Return the (X, Y) coordinate for the center point of the cell that contains the specified text.  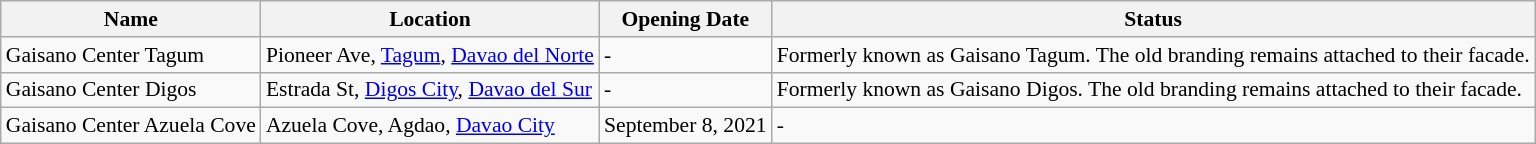
Gaisano Center Tagum (131, 55)
Name (131, 19)
Status (1154, 19)
September 8, 2021 (686, 126)
Formerly known as Gaisano Tagum. The old branding remains attached to their facade. (1154, 55)
Location (430, 19)
Gaisano Center Digos (131, 90)
Gaisano Center Azuela Cove (131, 126)
Estrada St, Digos City, Davao del Sur (430, 90)
Opening Date (686, 19)
Azuela Cove, Agdao, Davao City (430, 126)
Pioneer Ave, Tagum, Davao del Norte (430, 55)
Formerly known as Gaisano Digos. The old branding remains attached to their facade. (1154, 90)
